Capture the cell that displays the provided text and extract its [X, Y] central coordinate. 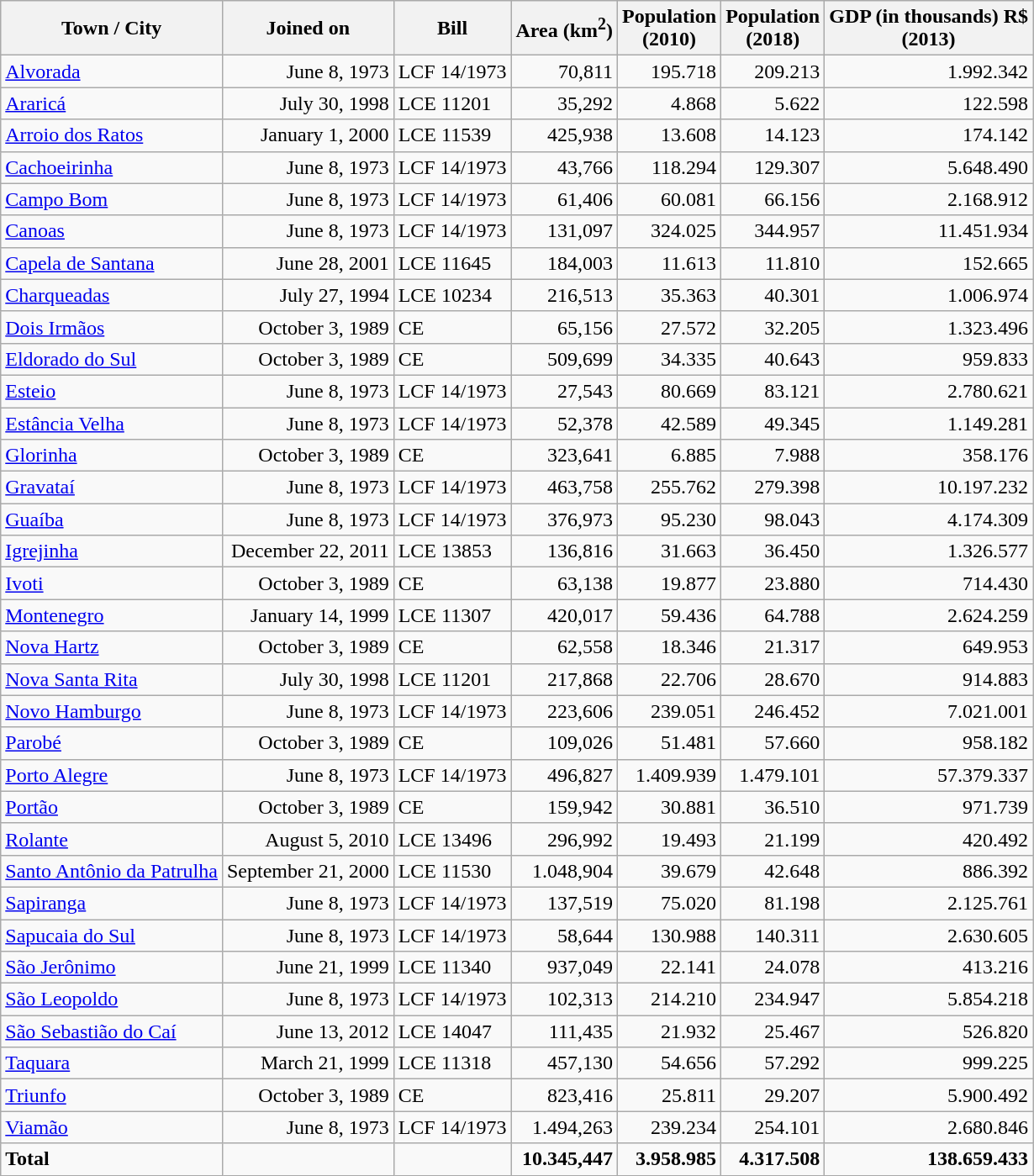
Total [112, 1159]
344.957 [773, 231]
1.006.974 [929, 295]
130.988 [669, 936]
22.706 [669, 679]
5.622 [773, 103]
11.810 [773, 263]
19.877 [669, 583]
Cachoeirinha [112, 167]
7.021.001 [929, 711]
Triunfo [112, 1095]
Sapucaia do Sul [112, 936]
239.234 [669, 1127]
413.216 [929, 968]
Arroio dos Ratos [112, 135]
1.048,904 [565, 871]
Charqueadas [112, 295]
420.492 [929, 839]
5.648.490 [929, 167]
57.292 [773, 1063]
51.481 [669, 743]
216,513 [565, 295]
São Leopoldo [112, 999]
Igrejinha [112, 551]
217,868 [565, 679]
Ivoti [112, 583]
358.176 [929, 456]
LCE 13496 [452, 839]
62,558 [565, 647]
425,938 [565, 135]
21.317 [773, 647]
January 14, 1999 [308, 615]
140.311 [773, 936]
52,378 [565, 423]
Joined on [308, 29]
131,097 [565, 231]
4.868 [669, 103]
6.885 [669, 456]
184,003 [565, 263]
21.932 [669, 1031]
324.025 [669, 231]
São Jerônimo [112, 968]
70,811 [565, 71]
Glorinha [112, 456]
19.493 [669, 839]
81.198 [773, 903]
195.718 [669, 71]
279.398 [773, 488]
3.958.985 [669, 1159]
914.883 [929, 679]
June 28, 2001 [308, 263]
27,543 [565, 391]
30.881 [669, 807]
136,816 [565, 551]
999.225 [929, 1063]
61,406 [565, 199]
Bill [452, 29]
Capela de Santana [112, 263]
34.335 [669, 359]
159,942 [565, 807]
Area (km2) [565, 29]
54.656 [669, 1063]
Population(2018) [773, 29]
2.125.761 [929, 903]
36.510 [773, 807]
526.820 [929, 1031]
649.953 [929, 647]
4.174.309 [929, 519]
24.078 [773, 968]
118.294 [669, 167]
60.081 [669, 199]
10.345,447 [565, 1159]
LCE 11539 [452, 135]
Rolante [112, 839]
1.409.939 [669, 775]
Portão [112, 807]
122.598 [929, 103]
13.608 [669, 135]
Porto Alegre [112, 775]
1.326.577 [929, 551]
129.307 [773, 167]
11.613 [669, 263]
25.467 [773, 1031]
138.659.433 [929, 1159]
40.643 [773, 359]
Parobé [112, 743]
58,644 [565, 936]
Santo Antônio da Patrulha [112, 871]
83.121 [773, 391]
10.197.232 [929, 488]
63,138 [565, 583]
174.142 [929, 135]
22.141 [669, 968]
420,017 [565, 615]
111,435 [565, 1031]
LCE 10234 [452, 295]
43,766 [565, 167]
152.665 [929, 263]
255.762 [669, 488]
LCE 11645 [452, 263]
Taquara [112, 1063]
July 27, 1994 [308, 295]
Eldorado do Sul [112, 359]
LCE 14047 [452, 1031]
57.660 [773, 743]
323,641 [565, 456]
223,606 [565, 711]
March 21, 1999 [308, 1063]
209.213 [773, 71]
463,758 [565, 488]
LCE 11318 [452, 1063]
Campo Bom [112, 199]
36.450 [773, 551]
Alvorada [112, 71]
28.670 [773, 679]
Montenegro [112, 615]
95.230 [669, 519]
64.788 [773, 615]
December 22, 2011 [308, 551]
2.630.605 [929, 936]
2.624.259 [929, 615]
Dois Irmãos [112, 327]
5.854.218 [929, 999]
296,992 [565, 839]
August 5, 2010 [308, 839]
Canoas [112, 231]
823,416 [565, 1095]
714.430 [929, 583]
GDP (in thousands) R$(2013) [929, 29]
39.679 [669, 871]
5.900.492 [929, 1095]
14.123 [773, 135]
Nova Hartz [112, 647]
1.323.496 [929, 327]
1.992.342 [929, 71]
June 13, 2012 [308, 1031]
958.182 [929, 743]
Town / City [112, 29]
7.988 [773, 456]
246.452 [773, 711]
Guaíba [112, 519]
31.663 [669, 551]
75.020 [669, 903]
42.589 [669, 423]
40.301 [773, 295]
959.833 [929, 359]
102,313 [565, 999]
Estância Velha [112, 423]
4.317.508 [773, 1159]
27.572 [669, 327]
LCE 11307 [452, 615]
234.947 [773, 999]
18.346 [669, 647]
971.739 [929, 807]
376,973 [565, 519]
509,699 [565, 359]
35.363 [669, 295]
65,156 [565, 327]
42.648 [773, 871]
Araricá [112, 103]
57.379.337 [929, 775]
September 21, 2000 [308, 871]
1.149.281 [929, 423]
11.451.934 [929, 231]
35,292 [565, 103]
214.210 [669, 999]
98.043 [773, 519]
137,519 [565, 903]
Gravataí [112, 488]
1.494,263 [565, 1127]
June 21, 1999 [308, 968]
23.880 [773, 583]
496,827 [565, 775]
21.199 [773, 839]
São Sebastião do Caí [112, 1031]
239.051 [669, 711]
109,026 [565, 743]
January 1, 2000 [308, 135]
LCE 11340 [452, 968]
Esteio [112, 391]
LCE 13853 [452, 551]
Novo Hamburgo [112, 711]
2.780.621 [929, 391]
49.345 [773, 423]
937,049 [565, 968]
886.392 [929, 871]
59.436 [669, 615]
Viamão [112, 1127]
Population(2010) [669, 29]
2.680.846 [929, 1127]
Nova Santa Rita [112, 679]
80.669 [669, 391]
254.101 [773, 1127]
66.156 [773, 199]
32.205 [773, 327]
25.811 [669, 1095]
LCE 11530 [452, 871]
2.168.912 [929, 199]
Sapiranga [112, 903]
29.207 [773, 1095]
457,130 [565, 1063]
1.479.101 [773, 775]
